Pinpoint the cell where the given text exists, returning its (X, Y) midpoint coordinate. 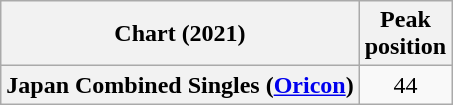
Chart (2021) (180, 34)
44 (405, 85)
Japan Combined Singles (Oricon) (180, 85)
Peakposition (405, 34)
